Identify which cell holds the provided text, then report its (x, y) central coordinate. 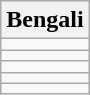
Bengali (45, 20)
